For the text-containing cell, return its midpoint in [x, y] coordinate format. 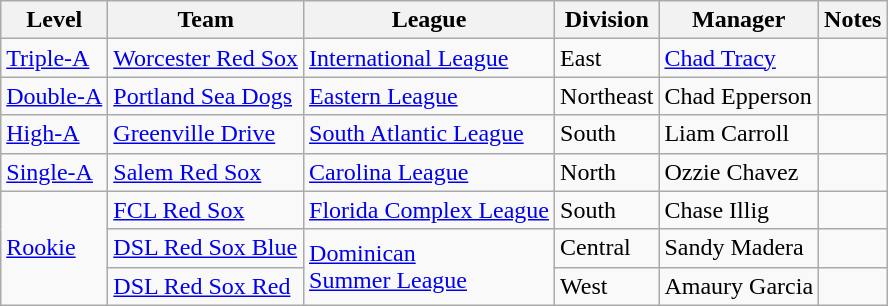
Division [607, 20]
East [607, 58]
High-A [54, 134]
North [607, 172]
West [607, 286]
South Atlantic League [430, 134]
League [430, 20]
FCL Red Sox [206, 210]
Level [54, 20]
Florida Complex League [430, 210]
Portland Sea Dogs [206, 96]
Chad Epperson [739, 96]
Rookie [54, 248]
Ozzie Chavez [739, 172]
Notes [853, 20]
Carolina League [430, 172]
Liam Carroll [739, 134]
Northeast [607, 96]
Salem Red Sox [206, 172]
Amaury Garcia [739, 286]
Sandy Madera [739, 248]
DominicanSummer League [430, 267]
Chase Illig [739, 210]
Worcester Red Sox [206, 58]
International League [430, 58]
Eastern League [430, 96]
Manager [739, 20]
Double-A [54, 96]
Central [607, 248]
Chad Tracy [739, 58]
DSL Red Sox Red [206, 286]
DSL Red Sox Blue [206, 248]
Single-A [54, 172]
Greenville Drive [206, 134]
Team [206, 20]
Triple-A [54, 58]
